Output the (x, y) coordinate of the center of the cell containing the given text.  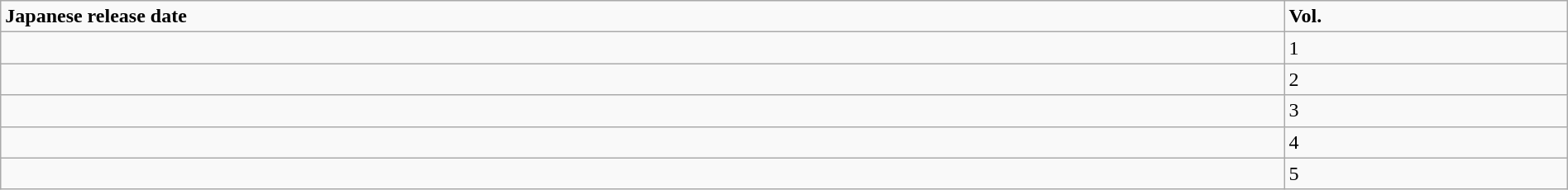
1 (1426, 48)
2 (1426, 79)
5 (1426, 173)
4 (1426, 142)
3 (1426, 111)
Japanese release date (643, 17)
Vol. (1426, 17)
